Identify which cell holds the provided text, then report its [X, Y] central coordinate. 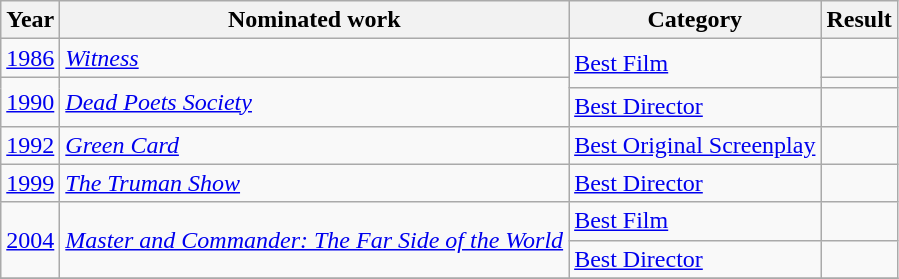
Year [30, 20]
Best Original Screenplay [695, 145]
Nominated work [314, 20]
Dead Poets Society [314, 102]
Green Card [314, 145]
Witness [314, 58]
2004 [30, 240]
The Truman Show [314, 183]
Category [695, 20]
1999 [30, 183]
1992 [30, 145]
Result [859, 20]
Master and Commander: The Far Side of the World [314, 240]
1990 [30, 102]
1986 [30, 58]
